Determine the (X, Y) coordinate at the center of the cell enclosing the given text.  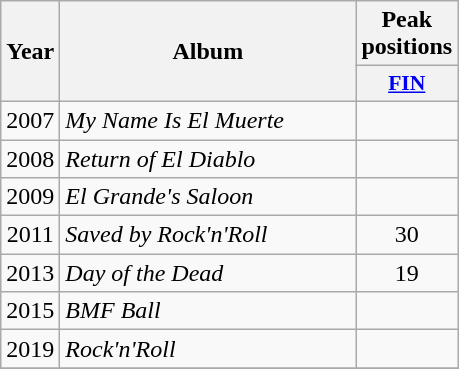
Year (30, 52)
Return of El Diablo (208, 159)
El Grande's Saloon (208, 197)
Rock'n'Roll (208, 349)
2015 (30, 311)
BMF Ball (208, 311)
2007 (30, 120)
FIN (407, 84)
2009 (30, 197)
19 (407, 273)
Peak positions (407, 34)
2019 (30, 349)
30 (407, 235)
Saved by Rock'n'Roll (208, 235)
2013 (30, 273)
Day of the Dead (208, 273)
2008 (30, 159)
Album (208, 52)
2011 (30, 235)
My Name Is El Muerte (208, 120)
